Detect which cell encompasses the target text, then output its (x, y) center coordinate. 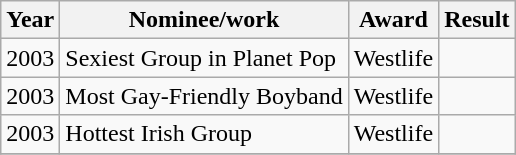
Award (393, 20)
Hottest Irish Group (204, 134)
Most Gay-Friendly Boyband (204, 96)
Year (30, 20)
Result (477, 20)
Sexiest Group in Planet Pop (204, 58)
Nominee/work (204, 20)
